Return (x, y) of the center of cell containing provided text 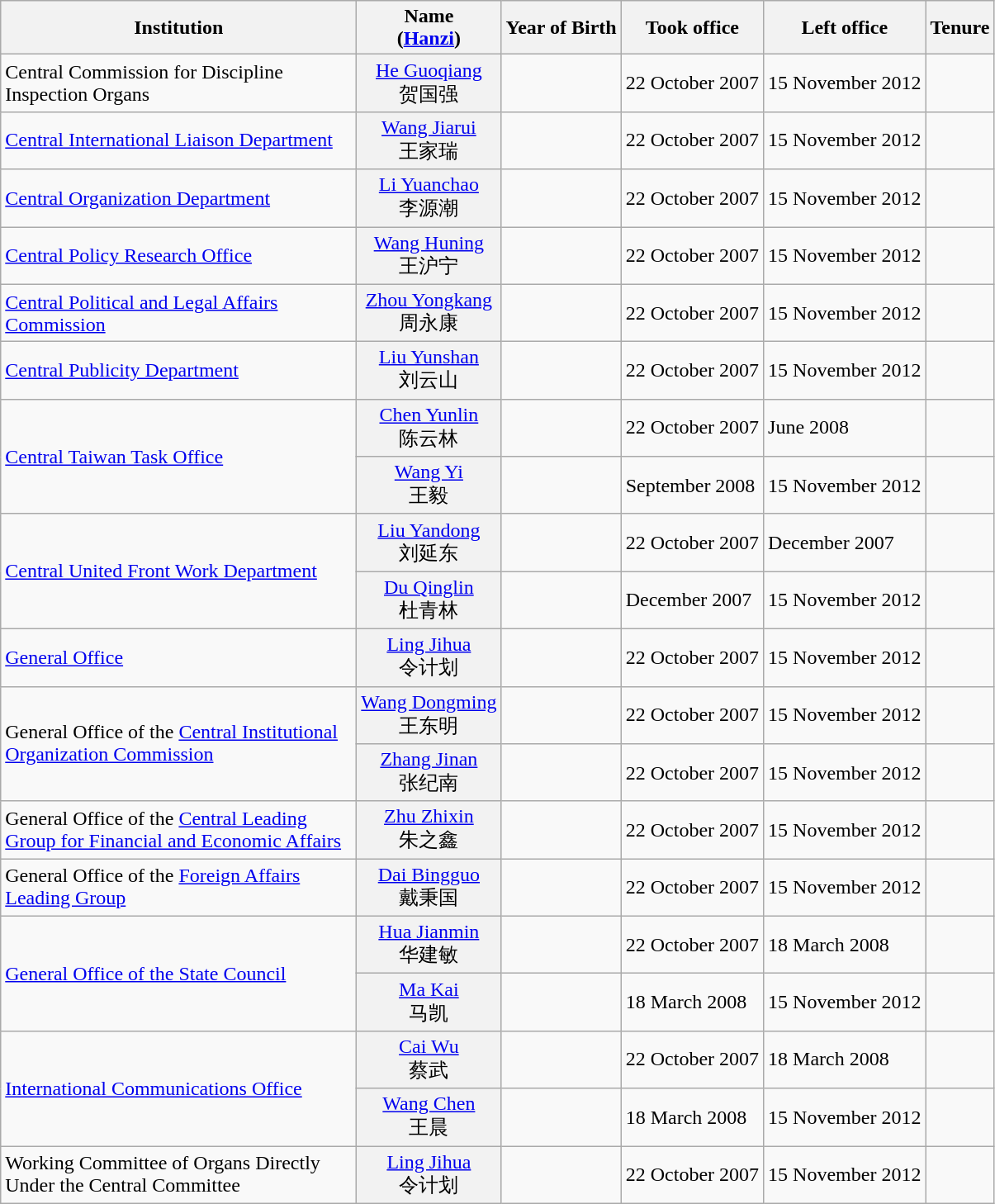
General Office of the Foreign Affairs Leading Group (178, 888)
Cai Wu蔡武 (429, 1059)
Zhou Yongkang周永康 (429, 313)
Central Publicity Department (178, 371)
General Office of the Central Institutional Organization Commission (178, 743)
Central Organization Department (178, 198)
Wang Yi王毅 (429, 486)
Wang Jiarui王家瑞 (429, 140)
Central Policy Research Office (178, 255)
Central United Front Work Department (178, 571)
Institution (178, 28)
June 2008 (845, 428)
Left office (845, 28)
Zhu Zhixin朱之鑫 (429, 830)
Central Political and Legal Affairs Commission (178, 313)
General Office of the Central Leading Group for Financial and Economic Affairs (178, 830)
Liu Yunshan刘云山 (429, 371)
Ma Kai马凯 (429, 1003)
Year of Birth (561, 28)
Central Taiwan Task Office (178, 456)
Working Committee of Organs Directly Under the Central Committee (178, 1175)
Took office (692, 28)
September 2008 (692, 486)
Tenure (959, 28)
Central International Liaison Department (178, 140)
Du Qinglin杜青林 (429, 600)
Wang Dongming王东明 (429, 715)
Zhang Jinan张纪南 (429, 773)
General Office (178, 657)
Chen Yunlin陈云林 (429, 428)
Dai Bingguo戴秉国 (429, 888)
Li Yuanchao李源潮 (429, 198)
Wang Huning王沪宁 (429, 255)
Liu Yandong刘延东 (429, 543)
He Guoqiang贺国强 (429, 83)
Hua Jianmin华建敏 (429, 945)
General Office of the State Council (178, 973)
Name(Hanzi) (429, 28)
Central Commission for Discipline Inspection Organs (178, 83)
International Communications Office (178, 1088)
Wang Chen王晨 (429, 1117)
